Detect which cell encompasses the target text, then output its (x, y) center coordinate. 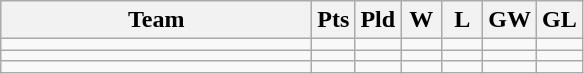
L (462, 20)
Pts (334, 20)
GW (510, 20)
Team (156, 20)
Pld (378, 20)
GL (559, 20)
W (422, 20)
